Output the (x, y) coordinate of the center of the cell containing the given text.  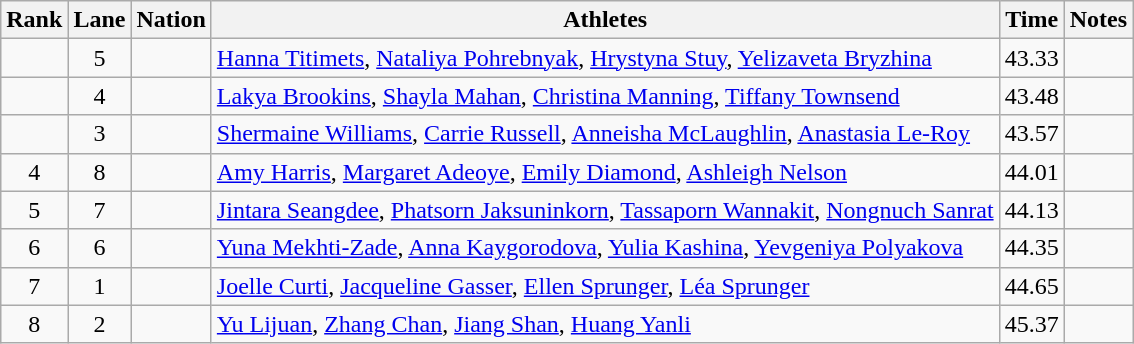
2 (100, 324)
44.65 (1032, 286)
1 (100, 286)
Shermaine Williams, Carrie Russell, Anneisha McLaughlin, Anastasia Le-Roy (605, 134)
Amy Harris, Margaret Adeoye, Emily Diamond, Ashleigh Nelson (605, 172)
Jintara Seangdee, Phatsorn Jaksuninkorn, Tassaporn Wannakit, Nongnuch Sanrat (605, 210)
44.35 (1032, 248)
Yuna Mekhti-Zade, Anna Kaygorodova, Yulia Kashina, Yevgeniya Polyakova (605, 248)
Yu Lijuan, Zhang Chan, Jiang Shan, Huang Yanli (605, 324)
Notes (1098, 20)
43.48 (1032, 96)
Nation (171, 20)
43.57 (1032, 134)
43.33 (1032, 58)
Hanna Titimets, Nataliya Pohrebnyak, Hrystyna Stuy, Yelizaveta Bryzhina (605, 58)
Athletes (605, 20)
44.13 (1032, 210)
Lakya Brookins, Shayla Mahan, Christina Manning, Tiffany Townsend (605, 96)
Time (1032, 20)
Joelle Curti, Jacqueline Gasser, Ellen Sprunger, Léa Sprunger (605, 286)
44.01 (1032, 172)
Rank (34, 20)
3 (100, 134)
Lane (100, 20)
45.37 (1032, 324)
